From the cell containing the given text, extract its center point as (X, Y) coordinate. 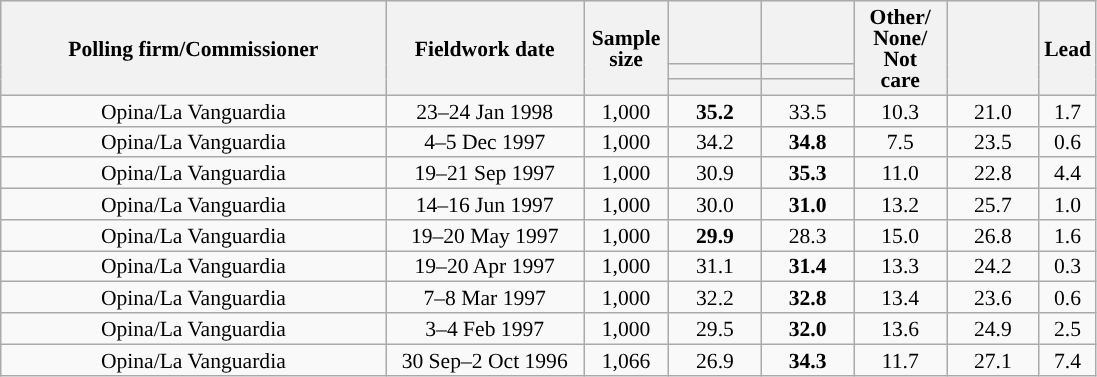
7.5 (900, 142)
11.0 (900, 174)
30 Sep–2 Oct 1996 (485, 360)
13.6 (900, 328)
23–24 Jan 1998 (485, 110)
19–20 May 1997 (485, 236)
30.0 (716, 204)
Sample size (626, 48)
3–4 Feb 1997 (485, 328)
11.7 (900, 360)
27.1 (992, 360)
0.3 (1068, 266)
32.2 (716, 298)
24.2 (992, 266)
29.9 (716, 236)
33.5 (808, 110)
13.2 (900, 204)
22.8 (992, 174)
10.3 (900, 110)
15.0 (900, 236)
35.3 (808, 174)
29.5 (716, 328)
2.5 (1068, 328)
19–20 Apr 1997 (485, 266)
1.7 (1068, 110)
7.4 (1068, 360)
7–8 Mar 1997 (485, 298)
Other/None/Notcare (900, 48)
24.9 (992, 328)
32.0 (808, 328)
31.4 (808, 266)
25.7 (992, 204)
26.9 (716, 360)
23.5 (992, 142)
1,066 (626, 360)
35.2 (716, 110)
13.3 (900, 266)
30.9 (716, 174)
28.3 (808, 236)
4–5 Dec 1997 (485, 142)
31.1 (716, 266)
34.8 (808, 142)
34.2 (716, 142)
Lead (1068, 48)
13.4 (900, 298)
26.8 (992, 236)
32.8 (808, 298)
Polling firm/Commissioner (194, 48)
4.4 (1068, 174)
34.3 (808, 360)
1.6 (1068, 236)
23.6 (992, 298)
1.0 (1068, 204)
14–16 Jun 1997 (485, 204)
21.0 (992, 110)
19–21 Sep 1997 (485, 174)
Fieldwork date (485, 48)
31.0 (808, 204)
